Provide the (X, Y) coordinate of the cell's center where the given text is located.  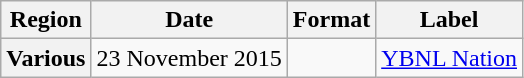
Various (46, 58)
Date (189, 20)
23 November 2015 (189, 58)
Region (46, 20)
Format (331, 20)
Label (450, 20)
YBNL Nation (450, 58)
